Capture the cell that displays the provided text and extract its (X, Y) central coordinate. 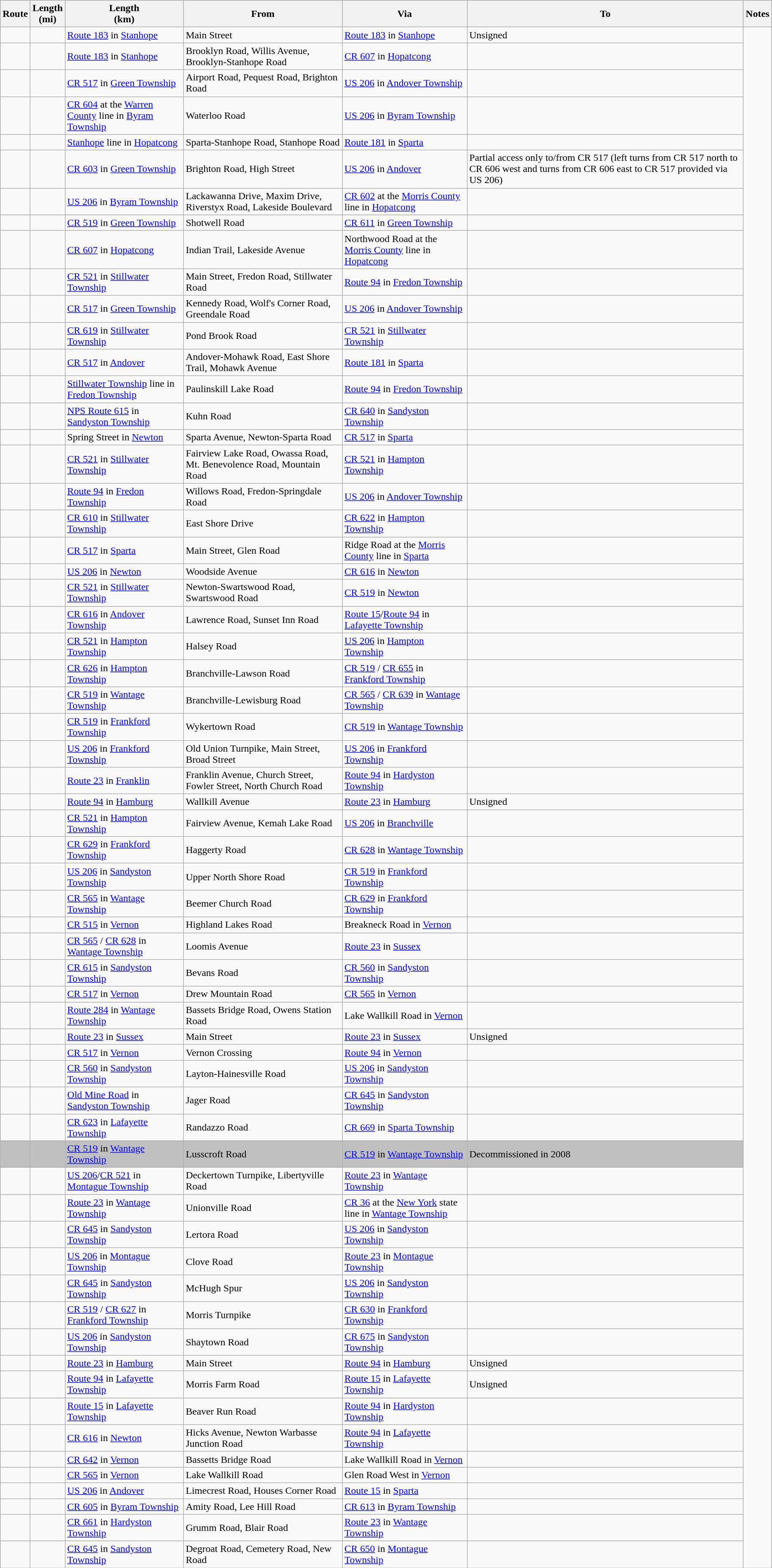
CR 669 in Sparta Township (405, 1127)
CR 565 / CR 628 in Wantage Township (125, 946)
CR 515 in Vernon (125, 925)
Grumm Road, Blair Road (263, 1528)
US 206 in Newton (125, 571)
Shotwell Road (263, 223)
Highland Lakes Road (263, 925)
Branchville-Lawson Road (263, 673)
Hicks Avenue, Newton Warbasse Junction Road (263, 1438)
CR 622 in Hampton Township (405, 524)
Bevans Road (263, 973)
Via (405, 14)
Partial access only to/from CR 517 (left turns from CR 517 north to CR 606 west and turns from CR 606 east to CR 517 provided via US 206) (605, 169)
Old Mine Road in Sandyston Township (125, 1100)
Clove Road (263, 1262)
Route (15, 14)
Degroat Road, Cemetery Road, New Road (263, 1554)
Brooklyn Road, Willis Avenue, Brooklyn-Stanhope Road (263, 56)
Indian Trail, Lakeside Avenue (263, 249)
Branchville-Lewisburg Road (263, 700)
CR 661 in Hardyston Township (125, 1528)
Drew Mountain Road (263, 994)
Lake Wallkill Road (263, 1475)
Route 23 in Montague Township (405, 1262)
Vernon Crossing (263, 1052)
Newton-Swartswood Road, Swartswood Road (263, 593)
Andover-Mohawk Road, East Shore Trail, Mohawk Avenue (263, 363)
Morris Farm Road (263, 1385)
CR 611 in Green Township (405, 223)
Morris Turnpike (263, 1315)
Route 94 in Vernon (405, 1052)
CR 616 in Andover Township (125, 619)
US 206 in Hampton Township (405, 646)
CR 630 in Frankford Township (405, 1315)
Stanhope line in Hopatcong (125, 142)
Lertora Road (263, 1234)
CR 619 in Stillwater Township (125, 336)
Length(km) (125, 14)
CR 613 in Byram Township (405, 1506)
East Shore Drive (263, 524)
Route 15/Route 94 in Lafayette Township (405, 619)
Fairview Avenue, Kemah Lake Road (263, 823)
CR 565 in Wantage Township (125, 904)
Lusscroft Road (263, 1154)
Main Street, Glen Road (263, 550)
Decommissioned in 2008 (605, 1154)
Sparta Avenue, Newton-Sparta Road (263, 437)
CR 519 / CR 655 in Frankford Township (405, 673)
Randazzo Road (263, 1127)
Loomis Avenue (263, 946)
Sparta-Stanhope Road, Stanhope Road (263, 142)
CR 519 in Green Township (125, 223)
Deckertown Turnpike, Libertyville Road (263, 1181)
Lackawanna Drive, Maxim Drive, Riverstyx Road, Lakeside Boulevard (263, 201)
Glen Road West in Vernon (405, 1475)
Old Union Turnpike, Main Street, Broad Street (263, 754)
Unionville Road (263, 1208)
CR 602 at the Morris County line in Hopatcong (405, 201)
CR 605 in Byram Township (125, 1506)
Bassets Bridge Road, Owens Station Road (263, 1015)
CR 517 in Andover (125, 363)
To (605, 14)
Franklin Avenue, Church Street, Fowler Street, North Church Road (263, 781)
NPS Route 615 in Sandyston Township (125, 416)
CR 640 in Sandyston Township (405, 416)
CR 642 in Vernon (125, 1459)
CR 650 in Montague Township (405, 1554)
Brighton Road, High Street (263, 169)
CR 603 in Green Township (125, 169)
Lawrence Road, Sunset Inn Road (263, 619)
Northwood Road at the Morris County line in Hopatcong (405, 249)
CR 623 in Lafayette Township (125, 1127)
Ridge Road at the Morris County line in Sparta (405, 550)
Route 284 in Wantage Township (125, 1015)
CR 519 / CR 627 in Frankford Township (125, 1315)
US 206/CR 521 in Montague Township (125, 1181)
Airport Road, Pequest Road, Brighton Road (263, 83)
Notes (758, 14)
US 206 in Branchville (405, 823)
CR 604 at the Warren County line in Byram Township (125, 115)
CR 675 in Sandyston Township (405, 1342)
Upper North Shore Road (263, 877)
CR 628 in Wantage Township (405, 850)
Kennedy Road, Wolf's Corner Road, Greendale Road (263, 308)
Route 23 in Franklin (125, 781)
Route 15 in Sparta (405, 1490)
Kuhn Road (263, 416)
Beaver Run Road (263, 1411)
Haggerty Road (263, 850)
Pond Brook Road (263, 336)
Jager Road (263, 1100)
Length(mi) (47, 14)
Breakneck Road in Vernon (405, 925)
Beemer Church Road (263, 904)
Woodside Avenue (263, 571)
McHugh Spur (263, 1288)
Shaytown Road (263, 1342)
From (263, 14)
US 206 in Montague Township (125, 1262)
Halsey Road (263, 646)
Layton-Hainesville Road (263, 1074)
Wallkill Avenue (263, 802)
CR 519 in Newton (405, 593)
Willows Road, Fredon-Springdale Road (263, 496)
Main Street, Fredon Road, Stillwater Road (263, 282)
Paulinskill Lake Road (263, 389)
Bassetts Bridge Road (263, 1459)
CR 565 / CR 639 in Wantage Township (405, 700)
CR 36 at the New York state line in Wantage Township (405, 1208)
Stillwater Township line in Fredon Township (125, 389)
Amity Road, Lee Hill Road (263, 1506)
Limecrest Road, Houses Corner Road (263, 1490)
CR 610 in Stillwater Township (125, 524)
CR 615 in Sandyston Township (125, 973)
Spring Street in Newton (125, 437)
Wykertown Road (263, 726)
Waterloo Road (263, 115)
CR 626 in Hampton Township (125, 673)
Fairview Lake Road, Owassa Road, Mt. Benevolence Road, Mountain Road (263, 464)
